Return [x, y] of the center of cell containing provided text 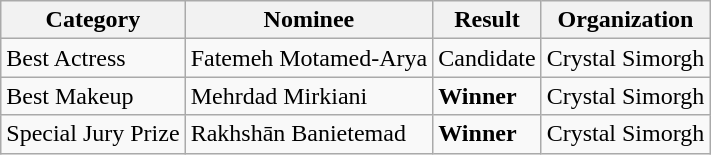
Rakhshān Banietemad [309, 134]
Mehrdad Mirkiani [309, 96]
Candidate [487, 58]
Best Makeup [93, 96]
Best Actress [93, 58]
Category [93, 20]
Result [487, 20]
Fatemeh Motamed-Arya [309, 58]
Nominee [309, 20]
Special Jury Prize [93, 134]
Organization [626, 20]
